Scan for the cell matching the given text and deliver its (x, y) coordinate at center. 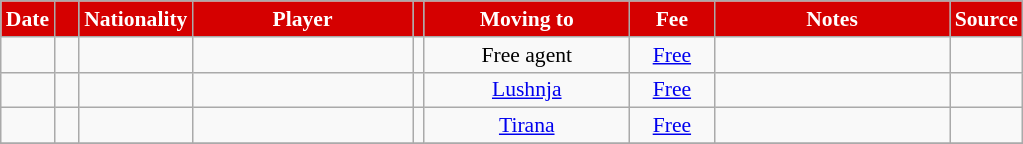
Tirana (526, 126)
Moving to (526, 19)
Notes (832, 19)
Player (302, 19)
Fee (672, 19)
Lushnja (526, 90)
Date (28, 19)
Nationality (136, 19)
Source (986, 19)
Free agent (526, 55)
